Return the [X, Y] coordinate for the center point of the cell that contains the specified text.  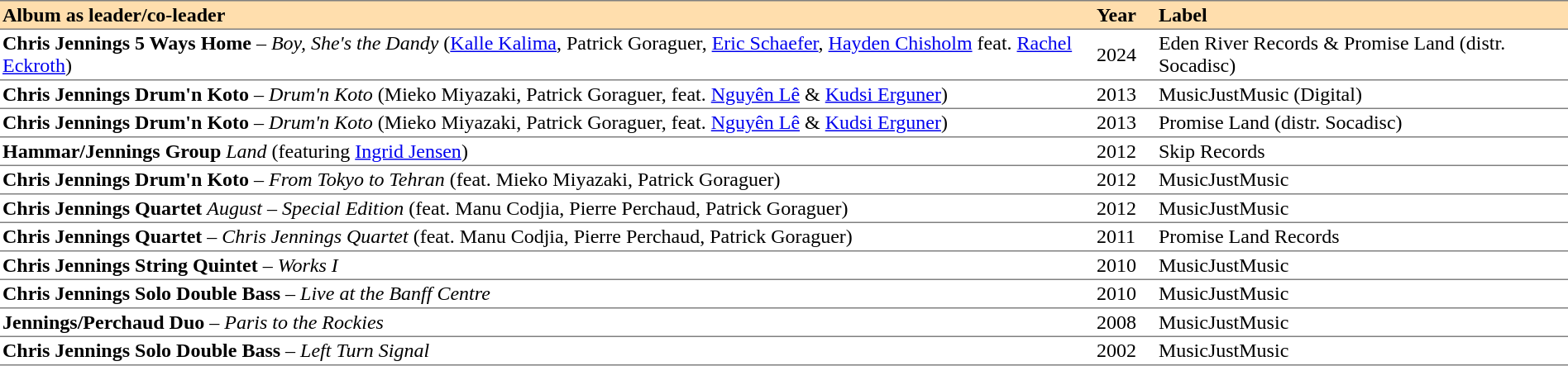
Album as leader/co-leader [538, 15]
Chris Jennings String Quintet – Works I [538, 265]
2008 [1116, 323]
Jennings/Perchaud Duo – Paris to the Rockies [538, 323]
Promise Land (distr. Socadisc) [1362, 123]
Skip Records [1362, 151]
Chris Jennings Quartet August – Special Edition (feat. Manu Codjia, Pierre Perchaud, Patrick Goraguer) [538, 209]
Label [1362, 15]
2002 [1116, 351]
Chris Jennings Drum'n Koto – From Tokyo to Tehran (feat. Mieko Miyazaki, Patrick Goraguer) [538, 180]
Chris Jennings Quartet – Chris Jennings Quartet (feat. Manu Codjia, Pierre Perchaud, Patrick Goraguer) [538, 237]
Chris Jennings Solo Double Bass – Left Turn Signal [538, 351]
Chris Jennings Solo Double Bass – Live at the Banff Centre [538, 294]
2011 [1116, 237]
Hammar/Jennings Group Land (featuring Ingrid Jensen) [538, 151]
Promise Land Records [1362, 237]
Eden River Records & Promise Land (distr. Socadisc) [1362, 55]
MusicJustMusic (Digital) [1362, 95]
2024 [1116, 55]
Chris Jennings 5 Ways Home – Boy, She's the Dandy (Kalle Kalima, Patrick Goraguer, Eric Schaefer, Hayden Chisholm feat. Rachel Eckroth) [538, 55]
Year [1116, 15]
